Extract the (x, y) coordinate from the center of the cell holding the provided text.  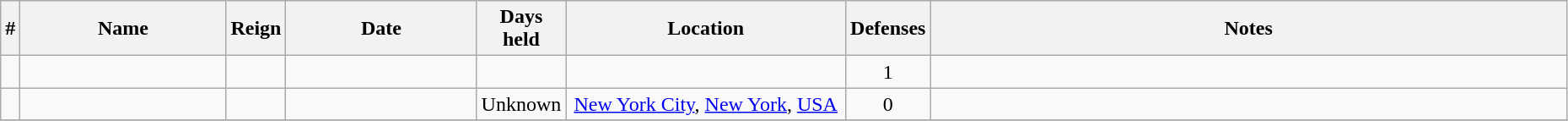
Defenses (888, 29)
Unknown (521, 104)
1 (888, 72)
Location (706, 29)
Daysheld (521, 29)
Date (381, 29)
# (10, 29)
0 (888, 104)
Notes (1248, 29)
New York City, New York, USA (706, 104)
Name (123, 29)
Reign (256, 29)
